Extract the (X, Y) coordinate from the center of the cell holding the provided text.  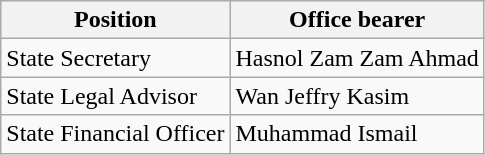
Position (116, 20)
Hasnol Zam Zam Ahmad (357, 58)
Muhammad Ismail (357, 134)
Wan Jeffry Kasim (357, 96)
State Secretary (116, 58)
State Legal Advisor (116, 96)
State Financial Officer (116, 134)
Office bearer (357, 20)
